Locate the cell with the specified text and output its (X, Y) center coordinate. 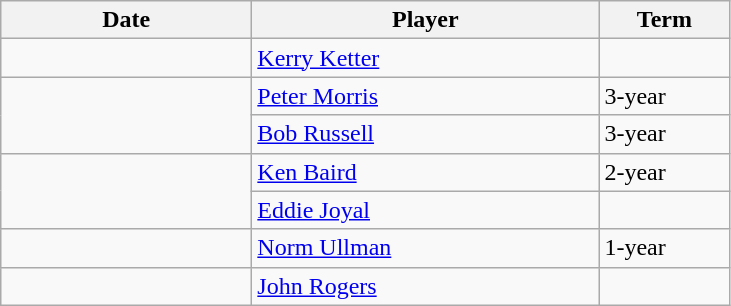
Kerry Ketter (426, 58)
Date (126, 20)
John Rogers (426, 286)
Term (664, 20)
Norm Ullman (426, 248)
Peter Morris (426, 96)
Ken Baird (426, 172)
2-year (664, 172)
Bob Russell (426, 134)
1-year (664, 248)
Player (426, 20)
Eddie Joyal (426, 210)
